Scan for the cell matching the given text and deliver its [x, y] coordinate at center. 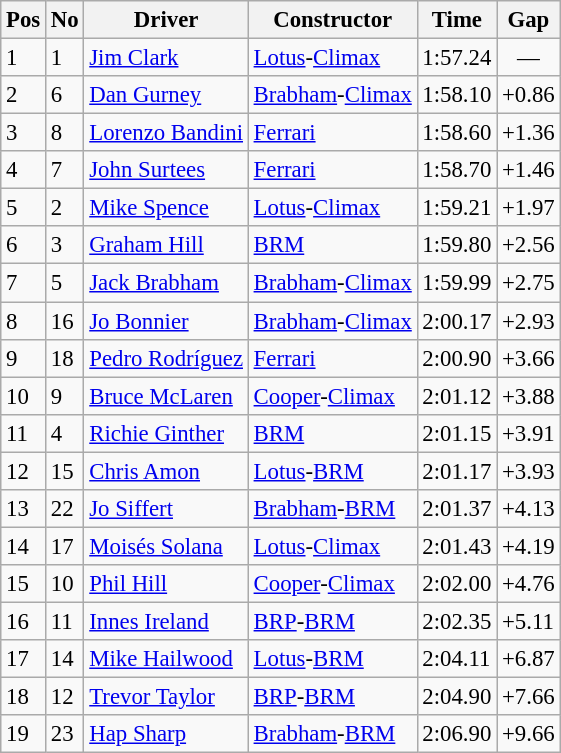
+1.97 [528, 208]
+1.36 [528, 133]
Dan Gurney [166, 95]
Graham Hill [166, 245]
Mike Hailwood [166, 659]
Jim Clark [166, 58]
Time [457, 20]
Pos [24, 20]
Jo Bonnier [166, 321]
Hap Sharp [166, 734]
Trevor Taylor [166, 697]
+0.86 [528, 95]
2:00.90 [457, 358]
+4.76 [528, 584]
— [528, 58]
2:04.90 [457, 697]
2:02.35 [457, 621]
2:04.11 [457, 659]
+2.75 [528, 283]
2:00.17 [457, 321]
+3.88 [528, 396]
1:58.60 [457, 133]
Jack Brabham [166, 283]
+4.13 [528, 509]
1:58.10 [457, 95]
13 [24, 509]
2:01.12 [457, 396]
No [65, 20]
Innes Ireland [166, 621]
1:58.70 [457, 170]
2:01.43 [457, 546]
+1.46 [528, 170]
+7.66 [528, 697]
Bruce McLaren [166, 396]
+6.87 [528, 659]
2:06.90 [457, 734]
+3.91 [528, 433]
1:59.80 [457, 245]
Phil Hill [166, 584]
+5.11 [528, 621]
2:02.00 [457, 584]
+3.93 [528, 471]
1:59.21 [457, 208]
Chris Amon [166, 471]
+9.66 [528, 734]
John Surtees [166, 170]
1:59.99 [457, 283]
Gap [528, 20]
2:01.15 [457, 433]
2:01.17 [457, 471]
Jo Siffert [166, 509]
Mike Spence [166, 208]
Driver [166, 20]
Lorenzo Bandini [166, 133]
+2.93 [528, 321]
Constructor [332, 20]
2:01.37 [457, 509]
+2.56 [528, 245]
19 [24, 734]
23 [65, 734]
+3.66 [528, 358]
+4.19 [528, 546]
Richie Ginther [166, 433]
Pedro Rodríguez [166, 358]
1:57.24 [457, 58]
22 [65, 509]
Moisés Solana [166, 546]
